Search for the cell housing the specified text and yield its [x, y] center coordinate. 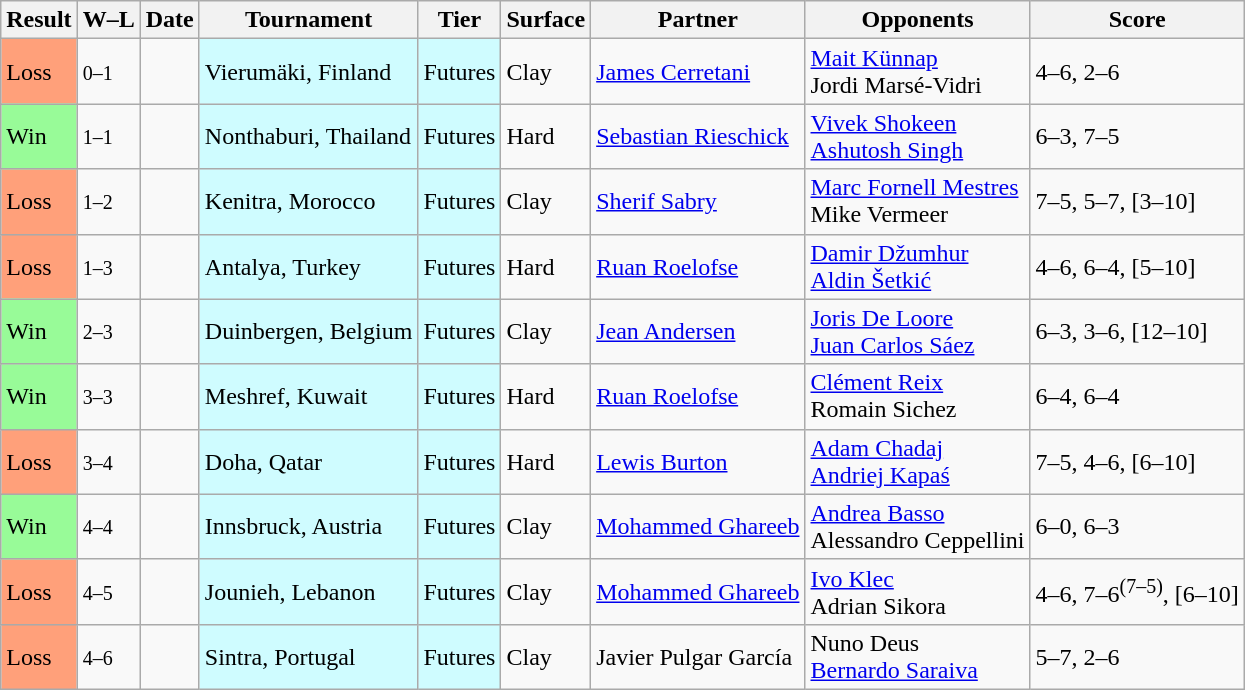
James Cerretani [698, 72]
Innsbruck, Austria [308, 526]
Jounieh, Lebanon [308, 592]
Mait Künnap Jordi Marsé-Vidri [918, 72]
Date [170, 20]
Sebastian Rieschick [698, 136]
Marc Fornell Mestres Mike Vermeer [918, 202]
W–L [108, 20]
7–5, 5–7, [3–10] [1137, 202]
4–6, 2–6 [1137, 72]
Vivek Shokeen Ashutosh Singh [918, 136]
0–1 [108, 72]
5–7, 2–6 [1137, 656]
1–2 [108, 202]
6–0, 6–3 [1137, 526]
Tournament [308, 20]
Partner [698, 20]
4–6, 6–4, [5–10] [1137, 266]
Lewis Burton [698, 462]
Nonthaburi, Thailand [308, 136]
Adam Chadaj Andriej Kapaś [918, 462]
1–3 [108, 266]
Andrea Basso Alessandro Ceppellini [918, 526]
1–1 [108, 136]
4–5 [108, 592]
Surface [546, 20]
3–3 [108, 396]
Meshref, Kuwait [308, 396]
Antalya, Turkey [308, 266]
Kenitra, Morocco [308, 202]
3–4 [108, 462]
Duinbergen, Belgium [308, 332]
Damir Džumhur Aldin Šetkić [918, 266]
Result [39, 20]
Tier [460, 20]
7–5, 4–6, [6–10] [1137, 462]
6–3, 3–6, [12–10] [1137, 332]
4–6 [108, 656]
Doha, Qatar [308, 462]
Sherif Sabry [698, 202]
6–4, 6–4 [1137, 396]
6–3, 7–5 [1137, 136]
Vierumäki, Finland [308, 72]
Nuno Deus Bernardo Saraiva [918, 656]
Clément Reix Romain Sichez [918, 396]
Jean Andersen [698, 332]
Javier Pulgar García [698, 656]
Score [1137, 20]
2–3 [108, 332]
4–6, 7–6(7–5), [6–10] [1137, 592]
Sintra, Portugal [308, 656]
Opponents [918, 20]
Ivo Klec Adrian Sikora [918, 592]
Joris De Loore Juan Carlos Sáez [918, 332]
4–4 [108, 526]
